Search for the cell housing the specified text and yield its (x, y) center coordinate. 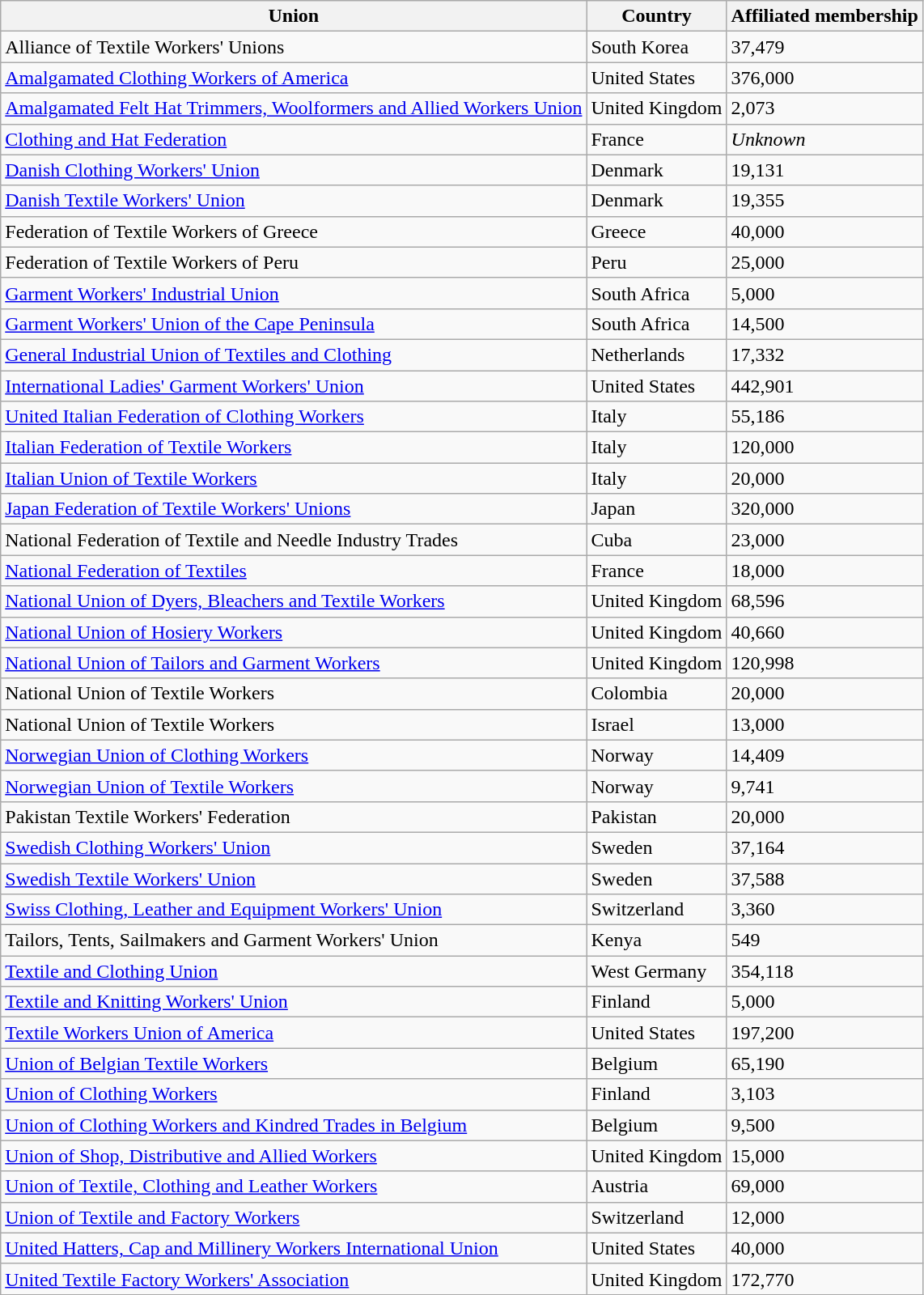
Union of Shop, Distributive and Allied Workers (294, 1156)
40,660 (824, 632)
International Ladies' Garment Workers' Union (294, 386)
National Union of Hosiery Workers (294, 632)
65,190 (824, 1064)
9,741 (824, 786)
Amalgamated Clothing Workers of America (294, 78)
Swedish Textile Workers' Union (294, 878)
Garment Workers' Industrial Union (294, 293)
Austria (657, 1187)
United Textile Factory Workers' Association (294, 1279)
3,360 (824, 910)
25,000 (824, 262)
17,332 (824, 355)
354,118 (824, 971)
15,000 (824, 1156)
Union of Clothing Workers (294, 1094)
Japan Federation of Textile Workers' Unions (294, 509)
South Korea (657, 47)
69,000 (824, 1187)
Alliance of Textile Workers' Unions (294, 47)
320,000 (824, 509)
Unknown (824, 139)
Netherlands (657, 355)
Pakistan (657, 817)
Norwegian Union of Clothing Workers (294, 755)
Union of Clothing Workers and Kindred Trades in Belgium (294, 1125)
Affiliated membership (824, 16)
Textile and Knitting Workers' Union (294, 1002)
Country (657, 16)
376,000 (824, 78)
120,998 (824, 663)
Peru (657, 262)
Pakistan Textile Workers' Federation (294, 817)
Union of Textile and Factory Workers (294, 1217)
Swedish Clothing Workers' Union (294, 847)
National Union of Tailors and Garment Workers (294, 663)
Italian Union of Textile Workers (294, 478)
Japan (657, 509)
19,131 (824, 170)
120,000 (824, 448)
9,500 (824, 1125)
18,000 (824, 571)
United Hatters, Cap and Millinery Workers International Union (294, 1248)
Amalgamated Felt Hat Trimmers, Woolformers and Allied Workers Union (294, 108)
549 (824, 940)
West Germany (657, 971)
National Union of Dyers, Bleachers and Textile Workers (294, 601)
12,000 (824, 1217)
Kenya (657, 940)
Union (294, 16)
172,770 (824, 1279)
Federation of Textile Workers of Greece (294, 231)
13,000 (824, 724)
Garment Workers' Union of the Cape Peninsula (294, 324)
Greece (657, 231)
55,186 (824, 417)
23,000 (824, 540)
Norwegian Union of Textile Workers (294, 786)
37,588 (824, 878)
Danish Clothing Workers' Union (294, 170)
National Federation of Textile and Needle Industry Trades (294, 540)
Colombia (657, 694)
2,073 (824, 108)
Union of Belgian Textile Workers (294, 1064)
Italian Federation of Textile Workers (294, 448)
37,164 (824, 847)
37,479 (824, 47)
National Federation of Textiles (294, 571)
Federation of Textile Workers of Peru (294, 262)
19,355 (824, 201)
14,409 (824, 755)
68,596 (824, 601)
Textile and Clothing Union (294, 971)
Union of Textile, Clothing and Leather Workers (294, 1187)
Tailors, Tents, Sailmakers and Garment Workers' Union (294, 940)
3,103 (824, 1094)
Danish Textile Workers' Union (294, 201)
Clothing and Hat Federation (294, 139)
442,901 (824, 386)
Israel (657, 724)
United Italian Federation of Clothing Workers (294, 417)
Cuba (657, 540)
197,200 (824, 1033)
Textile Workers Union of America (294, 1033)
Swiss Clothing, Leather and Equipment Workers' Union (294, 910)
14,500 (824, 324)
General Industrial Union of Textiles and Clothing (294, 355)
